Return (x, y) of the center of cell containing provided text 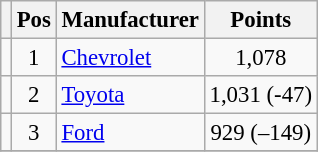
Ford (130, 133)
Manufacturer (130, 20)
Points (260, 20)
1 (34, 58)
Pos (34, 20)
2 (34, 95)
Chevrolet (130, 58)
3 (34, 133)
Toyota (130, 95)
929 (–149) (260, 133)
1,078 (260, 58)
1,031 (-47) (260, 95)
